From the cell containing the given text, extract its center point as (X, Y) coordinate. 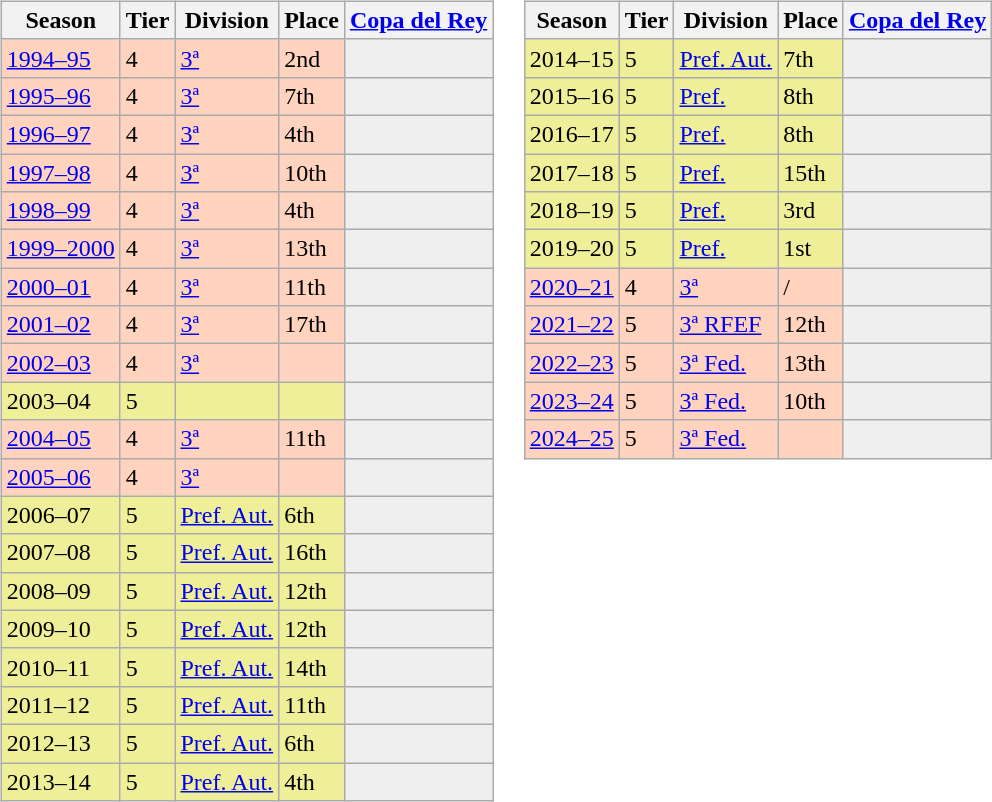
2011–12 (60, 705)
2006–07 (60, 515)
2003–04 (60, 401)
2009–10 (60, 629)
2017–18 (572, 173)
2020–21 (572, 287)
1995–96 (60, 96)
2nd (312, 58)
2019–20 (572, 249)
2015–16 (572, 96)
16th (312, 553)
2010–11 (60, 667)
2024–25 (572, 439)
17th (312, 325)
2007–08 (60, 553)
/ (811, 287)
2013–14 (60, 781)
3rd (811, 211)
2004–05 (60, 439)
2008–09 (60, 591)
2002–03 (60, 363)
15th (811, 173)
2023–24 (572, 401)
1997–98 (60, 173)
2001–02 (60, 325)
2016–17 (572, 134)
2014–15 (572, 58)
2021–22 (572, 325)
3ª RFEF (726, 325)
2005–06 (60, 477)
2018–19 (572, 211)
2000–01 (60, 287)
2022–23 (572, 363)
1996–97 (60, 134)
1999–2000 (60, 249)
2012–13 (60, 743)
1st (811, 249)
14th (312, 667)
1994–95 (60, 58)
1998–99 (60, 211)
